Find where the given text appears and provide that cell's center as (x, y) coordinate. 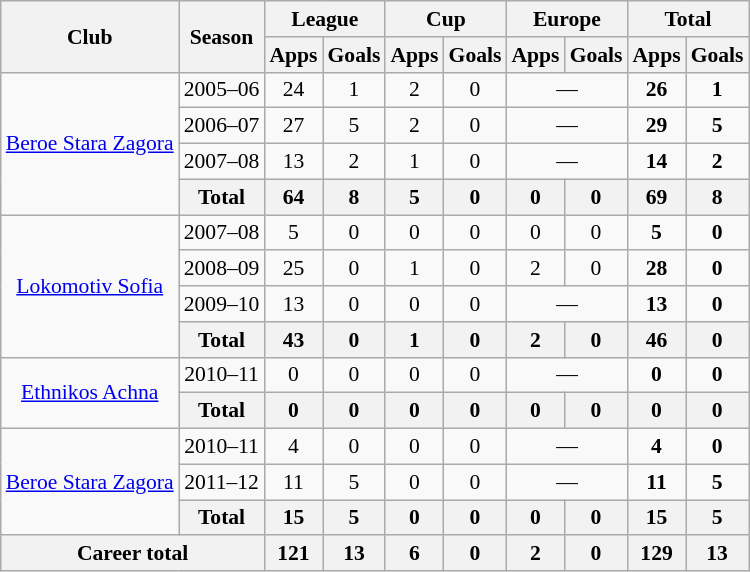
2009–10 (222, 304)
14 (656, 162)
43 (293, 340)
Lokomotiv Sofia (90, 286)
Ethnikos Achna (90, 392)
24 (293, 90)
League (324, 19)
Club (90, 36)
Europe (566, 19)
64 (293, 197)
2011–12 (222, 482)
28 (656, 269)
6 (414, 554)
26 (656, 90)
121 (293, 554)
27 (293, 126)
2008–09 (222, 269)
Career total (133, 554)
46 (656, 340)
2006–07 (222, 126)
129 (656, 554)
2005–06 (222, 90)
29 (656, 126)
25 (293, 269)
Cup (446, 19)
Season (222, 36)
69 (656, 197)
